Capture the cell that displays the provided text and extract its [x, y] central coordinate. 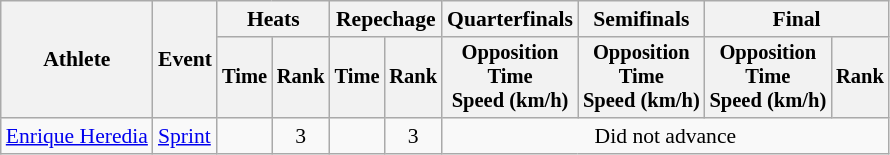
Heats [273, 19]
Enrique Heredia [77, 136]
Quarterfinals [510, 19]
Sprint [185, 136]
Repechage [386, 19]
Athlete [77, 60]
Semifinals [642, 19]
Did not advance [666, 136]
Event [185, 60]
Final [797, 19]
